Scan for the cell matching the given text and deliver its [x, y] coordinate at center. 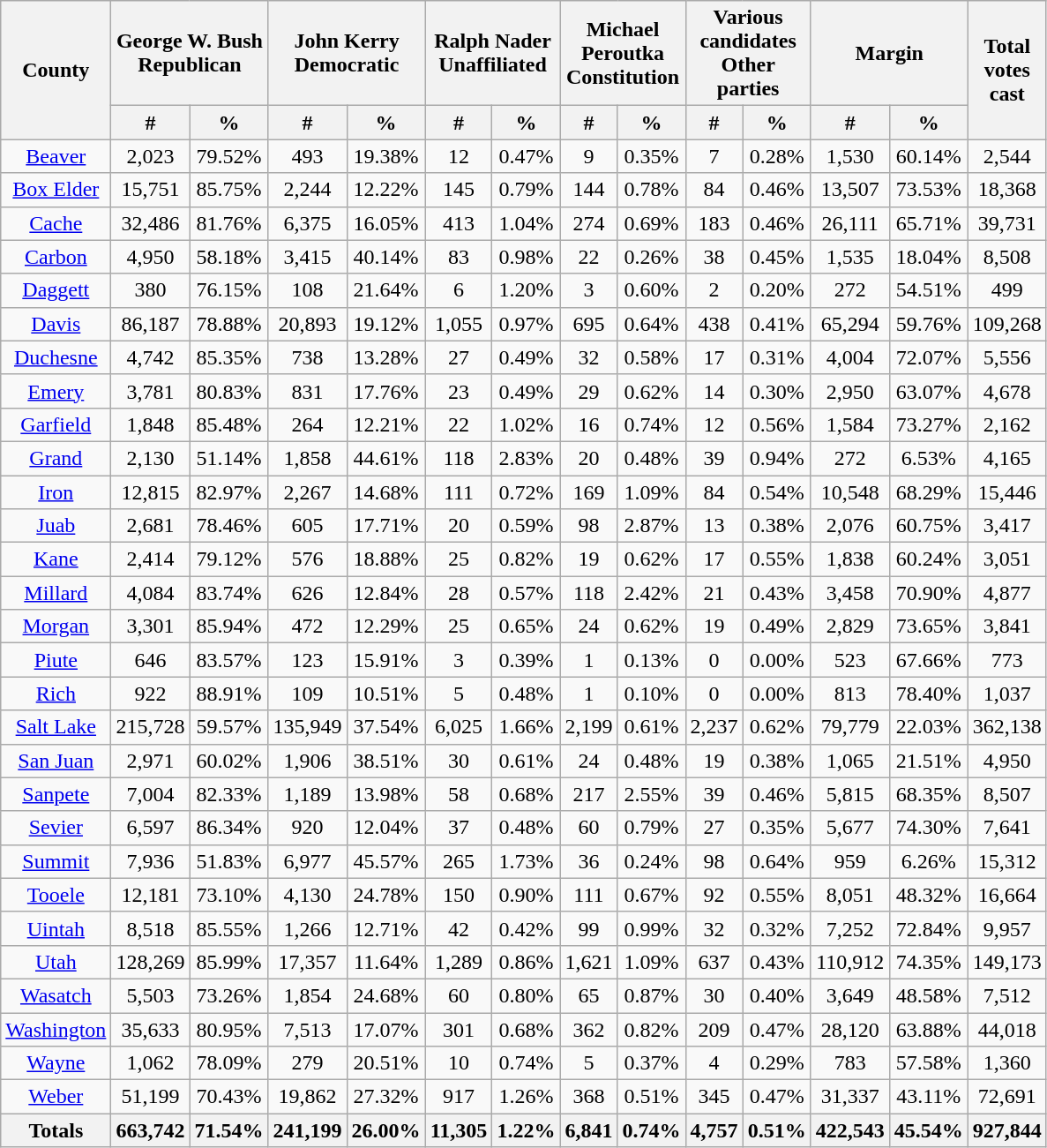
646 [150, 660]
65 [589, 995]
63.88% [928, 1030]
Utah [56, 962]
0.41% [776, 324]
28,120 [850, 1030]
362 [589, 1030]
20.51% [386, 1063]
922 [150, 694]
15,751 [150, 190]
14 [714, 391]
Michael PeroutkaConstitution [623, 53]
13.28% [386, 357]
65,294 [850, 324]
Summit [56, 861]
20,893 [307, 324]
0.57% [526, 593]
438 [714, 324]
18,368 [1007, 190]
18.04% [928, 257]
12.22% [386, 190]
6.26% [928, 861]
8,507 [1007, 794]
3,781 [150, 391]
0.94% [776, 458]
5,677 [850, 828]
County [56, 71]
4,004 [850, 357]
Weber [56, 1097]
48.32% [928, 895]
Washington [56, 1030]
0.56% [776, 424]
3,649 [850, 995]
2,162 [1007, 424]
76.15% [229, 290]
0.20% [776, 290]
67.66% [928, 660]
2.83% [526, 458]
1.73% [526, 861]
150 [459, 895]
1,037 [1007, 694]
Garfield [56, 424]
51,199 [150, 1097]
23 [459, 391]
0.39% [526, 660]
Salt Lake [56, 727]
1,854 [307, 995]
783 [850, 1063]
7,936 [150, 861]
2,237 [714, 727]
21.64% [386, 290]
6 [459, 290]
917 [459, 1097]
85.94% [229, 627]
58.18% [229, 257]
2,244 [307, 190]
3,458 [850, 593]
2 [714, 290]
11.64% [386, 962]
85.75% [229, 190]
Wayne [56, 1063]
26,111 [850, 223]
0.42% [526, 928]
0.60% [651, 290]
8,518 [150, 928]
362,138 [1007, 727]
42 [459, 928]
86.34% [229, 828]
0.99% [651, 928]
183 [714, 223]
1,621 [589, 962]
7 [714, 156]
63.07% [928, 391]
1,535 [850, 257]
73.53% [928, 190]
Total votes cast [1007, 71]
54.51% [928, 290]
58 [459, 794]
0.97% [526, 324]
78.40% [928, 694]
78.88% [229, 324]
74.30% [928, 828]
626 [307, 593]
15,446 [1007, 491]
Grand [56, 458]
1,266 [307, 928]
12.21% [386, 424]
3,417 [1007, 526]
3,301 [150, 627]
9,957 [1007, 928]
2,950 [850, 391]
83 [459, 257]
2,130 [150, 458]
0.69% [651, 223]
215,728 [150, 727]
44,018 [1007, 1030]
57.58% [928, 1063]
73.26% [229, 995]
39,731 [1007, 223]
83.74% [229, 593]
0.10% [651, 694]
738 [307, 357]
209 [714, 1030]
24.78% [386, 895]
86,187 [150, 324]
301 [459, 1030]
72.07% [928, 357]
523 [850, 660]
80.95% [229, 1030]
Millard [56, 593]
3,841 [1007, 627]
2,267 [307, 491]
149,173 [1007, 962]
123 [307, 660]
0.26% [651, 257]
59.76% [928, 324]
78.09% [229, 1063]
Emery [56, 391]
0.87% [651, 995]
10,548 [850, 491]
1.02% [526, 424]
88.91% [229, 694]
92 [714, 895]
70.43% [229, 1097]
2,076 [850, 526]
1.20% [526, 290]
Carbon [56, 257]
16,664 [1007, 895]
29 [589, 391]
5,556 [1007, 357]
10 [459, 1063]
605 [307, 526]
274 [589, 223]
48.58% [928, 995]
22.03% [928, 727]
Daggett [56, 290]
Morgan [56, 627]
60.24% [928, 559]
26.00% [386, 1130]
81.76% [229, 223]
108 [307, 290]
36 [589, 861]
1,858 [307, 458]
7,641 [1007, 828]
12.71% [386, 928]
Beaver [56, 156]
6,025 [459, 727]
110,912 [850, 962]
1.26% [526, 1097]
6,375 [307, 223]
279 [307, 1063]
71.54% [229, 1130]
2,971 [150, 761]
12.29% [386, 627]
85.55% [229, 928]
0.24% [651, 861]
37.54% [386, 727]
0.31% [776, 357]
37 [459, 828]
1,530 [850, 156]
493 [307, 156]
Juab [56, 526]
27.32% [386, 1097]
21.51% [928, 761]
Kane [56, 559]
663,742 [150, 1130]
73.27% [928, 424]
79,779 [850, 727]
13.98% [386, 794]
0.28% [776, 156]
1,062 [150, 1063]
13,507 [850, 190]
38.51% [386, 761]
85.48% [229, 424]
28 [459, 593]
60.75% [928, 526]
17.07% [386, 1030]
73.10% [229, 895]
4,877 [1007, 593]
472 [307, 627]
79.12% [229, 559]
Davis [56, 324]
0.58% [651, 357]
0.98% [526, 257]
68.29% [928, 491]
38 [714, 257]
0.80% [526, 995]
John KerryDemocratic [347, 53]
0.32% [776, 928]
1,360 [1007, 1063]
85.99% [229, 962]
959 [850, 861]
1,065 [850, 761]
16.05% [386, 223]
73.65% [928, 627]
920 [307, 828]
128,269 [150, 962]
7,512 [1007, 995]
Totals [56, 1130]
0.72% [526, 491]
19.12% [386, 324]
144 [589, 190]
35,633 [150, 1030]
19,862 [307, 1097]
135,949 [307, 727]
74.35% [928, 962]
68.35% [928, 794]
George W. BushRepublican [190, 53]
1,906 [307, 761]
7,252 [850, 928]
1.04% [526, 223]
0.29% [776, 1063]
2,681 [150, 526]
2,023 [150, 156]
72.84% [928, 928]
San Juan [56, 761]
31,337 [850, 1097]
2,829 [850, 627]
109 [307, 694]
Piute [56, 660]
0.65% [526, 627]
6,597 [150, 828]
51.83% [229, 861]
8,508 [1007, 257]
44.61% [386, 458]
15.91% [386, 660]
Iron [56, 491]
78.46% [229, 526]
264 [307, 424]
380 [150, 290]
5,503 [150, 995]
Ralph NaderUnaffiliated [492, 53]
3,415 [307, 257]
8,051 [850, 895]
7,513 [307, 1030]
1.22% [526, 1130]
831 [307, 391]
2.42% [651, 593]
413 [459, 223]
83.57% [229, 660]
17.71% [386, 526]
40.14% [386, 257]
2,414 [150, 559]
0.54% [776, 491]
10.51% [386, 694]
Duchesne [56, 357]
Sevier [56, 828]
368 [589, 1097]
32,486 [150, 223]
6,841 [589, 1130]
265 [459, 861]
2,199 [589, 727]
0.45% [776, 257]
65.71% [928, 223]
16 [589, 424]
82.33% [229, 794]
927,844 [1007, 1130]
1,055 [459, 324]
85.35% [229, 357]
422,543 [850, 1130]
4 [714, 1063]
45.54% [928, 1130]
Various candidatesOther parties [748, 53]
2.55% [651, 794]
0.78% [651, 190]
345 [714, 1097]
72,691 [1007, 1097]
4,678 [1007, 391]
0.30% [776, 391]
2.87% [651, 526]
0.13% [651, 660]
1,838 [850, 559]
2,544 [1007, 156]
82.97% [229, 491]
60.02% [229, 761]
12.84% [386, 593]
4,165 [1007, 458]
7,004 [150, 794]
4,757 [714, 1130]
169 [589, 491]
0.37% [651, 1063]
576 [307, 559]
695 [589, 324]
43.11% [928, 1097]
59.57% [229, 727]
813 [850, 694]
4,742 [150, 357]
Sanpete [56, 794]
Rich [56, 694]
14.68% [386, 491]
4,084 [150, 593]
1,848 [150, 424]
70.90% [928, 593]
12.04% [386, 828]
99 [589, 928]
3,051 [1007, 559]
1,189 [307, 794]
145 [459, 190]
637 [714, 962]
80.83% [229, 391]
773 [1007, 660]
Margin [889, 53]
4,130 [307, 895]
Box Elder [56, 190]
Tooele [56, 895]
21 [714, 593]
6.53% [928, 458]
1.66% [526, 727]
0.67% [651, 895]
1,584 [850, 424]
Uintah [56, 928]
Cache [56, 223]
1,289 [459, 962]
17,357 [307, 962]
13 [714, 526]
241,199 [307, 1130]
0.40% [776, 995]
45.57% [386, 861]
499 [1007, 290]
51.14% [229, 458]
60.14% [928, 156]
9 [589, 156]
0.86% [526, 962]
19.38% [386, 156]
79.52% [229, 156]
217 [589, 794]
18.88% [386, 559]
24.68% [386, 995]
0.90% [526, 895]
5,815 [850, 794]
12,181 [150, 895]
Wasatch [56, 995]
11,305 [459, 1130]
0.59% [526, 526]
17.76% [386, 391]
109,268 [1007, 324]
15,312 [1007, 861]
6,977 [307, 861]
12,815 [150, 491]
